Extract the (X, Y) coordinate from the center of the cell holding the provided text.  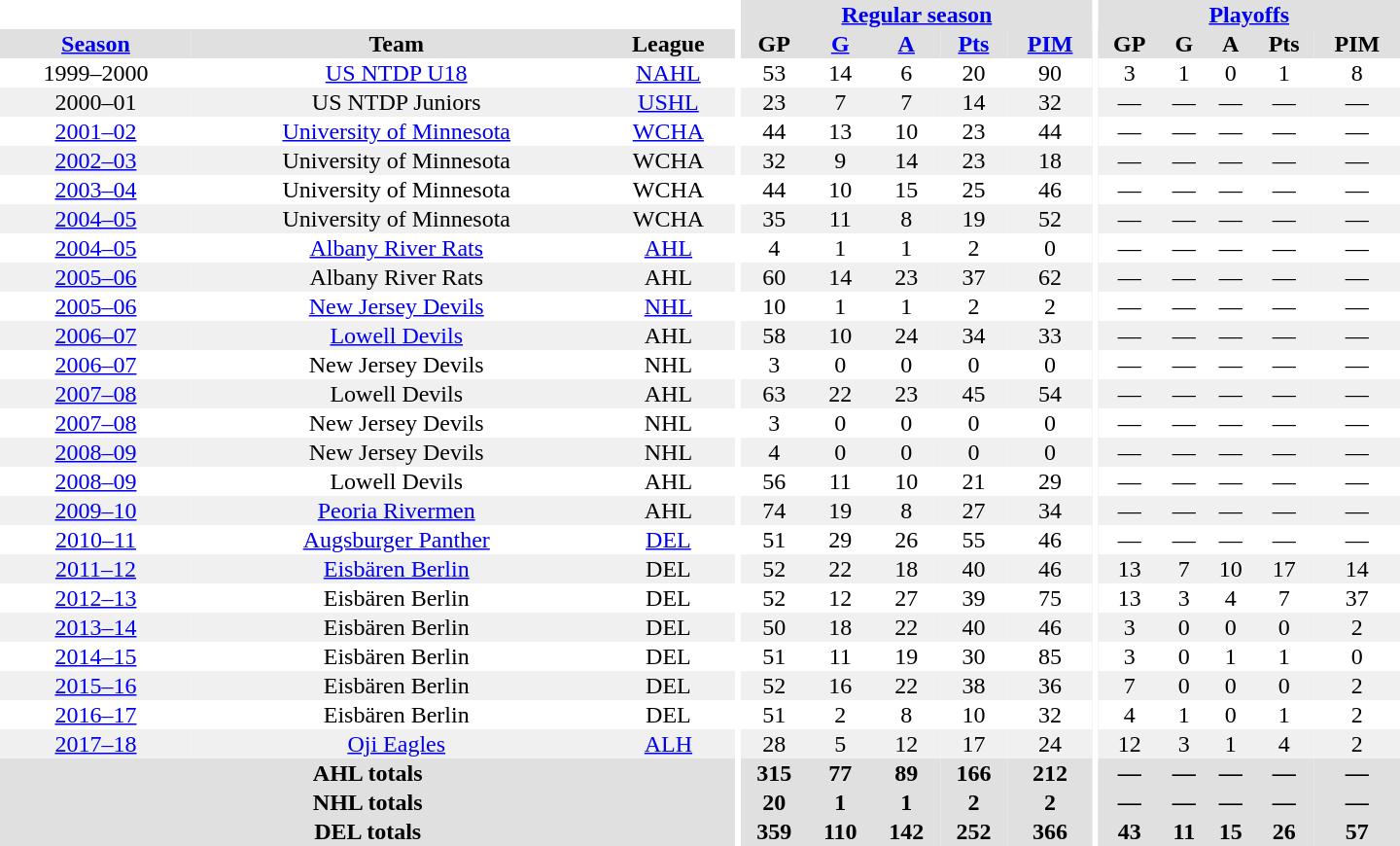
53 (774, 73)
2012–13 (95, 598)
60 (774, 277)
USHL (669, 102)
2011–12 (95, 569)
36 (1050, 686)
2010–11 (95, 540)
2001–02 (95, 131)
25 (974, 190)
2009–10 (95, 511)
75 (1050, 598)
2017–18 (95, 744)
Playoffs (1248, 15)
2015–16 (95, 686)
74 (774, 511)
2014–15 (95, 656)
NHL totals (367, 802)
Team (397, 44)
62 (1050, 277)
21 (974, 481)
2000–01 (95, 102)
56 (774, 481)
55 (974, 540)
39 (974, 598)
1999–2000 (95, 73)
45 (974, 394)
58 (774, 335)
252 (974, 831)
43 (1129, 831)
6 (906, 73)
142 (906, 831)
US NTDP Juniors (397, 102)
366 (1050, 831)
DEL totals (367, 831)
30 (974, 656)
57 (1357, 831)
16 (840, 686)
110 (840, 831)
Peoria Rivermen (397, 511)
ALH (669, 744)
28 (774, 744)
Oji Eagles (397, 744)
77 (840, 773)
359 (774, 831)
212 (1050, 773)
89 (906, 773)
63 (774, 394)
315 (774, 773)
Season (95, 44)
2002–03 (95, 160)
54 (1050, 394)
League (669, 44)
2003–04 (95, 190)
AHL totals (367, 773)
5 (840, 744)
38 (974, 686)
85 (1050, 656)
2016–17 (95, 715)
90 (1050, 73)
50 (774, 627)
Augsburger Panther (397, 540)
9 (840, 160)
Regular season (918, 15)
33 (1050, 335)
NAHL (669, 73)
2013–14 (95, 627)
35 (774, 219)
166 (974, 773)
US NTDP U18 (397, 73)
